For the text-containing cell, return its midpoint in [x, y] coordinate format. 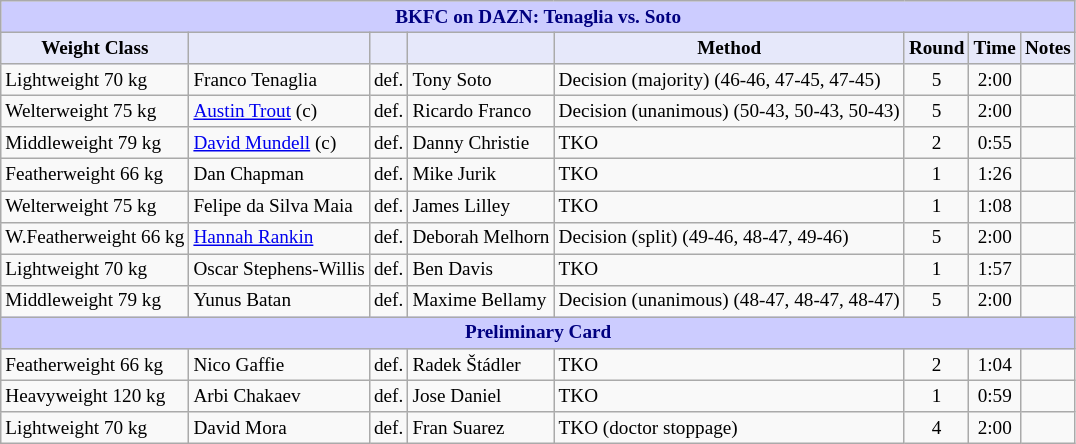
Felipe da Silva Maia [280, 206]
W.Featherweight 66 kg [95, 238]
Yunus Batan [280, 301]
0:59 [994, 396]
Preliminary Card [538, 333]
1:04 [994, 365]
BKFC on DAZN: Tenaglia vs. Soto [538, 17]
Austin Trout (c) [280, 111]
Ricardo Franco [481, 111]
James Lilley [481, 206]
Fran Suarez [481, 428]
Deborah Melhorn [481, 238]
Decision (majority) (46-46, 47-45, 47-45) [729, 80]
TKO (doctor stoppage) [729, 428]
Mike Jurik [481, 175]
Hannah Rankin [280, 238]
Arbi Chakaev [280, 396]
1:57 [994, 270]
Nico Gaffie [280, 365]
David Mora [280, 428]
David Mundell (c) [280, 143]
Method [729, 48]
Franco Tenaglia [280, 80]
Heavyweight 120 kg [95, 396]
1:08 [994, 206]
Decision (split) (49-46, 48-47, 49-46) [729, 238]
Notes [1048, 48]
4 [936, 428]
Time [994, 48]
Round [936, 48]
Dan Chapman [280, 175]
0:55 [994, 143]
Danny Christie [481, 143]
Decision (unanimous) (50-43, 50-43, 50-43) [729, 111]
Weight Class [95, 48]
Jose Daniel [481, 396]
1:26 [994, 175]
Maxime Bellamy [481, 301]
Decision (unanimous) (48-47, 48-47, 48-47) [729, 301]
Oscar Stephens-Willis [280, 270]
Ben Davis [481, 270]
Radek Štádler [481, 365]
Tony Soto [481, 80]
